Scan for the cell matching the given text and deliver its [x, y] coordinate at center. 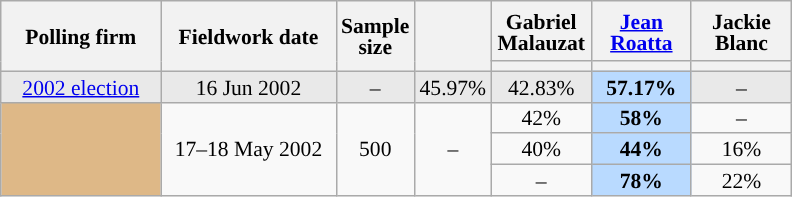
Samplesize [375, 36]
Gabriel Malauzat [541, 31]
42% [541, 118]
16 Jun 2002 [248, 86]
40% [541, 150]
Jackie Blanc [741, 31]
22% [741, 180]
42.83% [541, 86]
78% [641, 180]
500 [375, 148]
17–18 May 2002 [248, 148]
57.17% [641, 86]
44% [641, 150]
16% [741, 150]
58% [641, 118]
Fieldwork date [248, 36]
45.97% [452, 86]
Polling firm [81, 36]
Jean Roatta [641, 31]
2002 election [81, 86]
